From the cell containing the given text, extract its center point as [X, Y] coordinate. 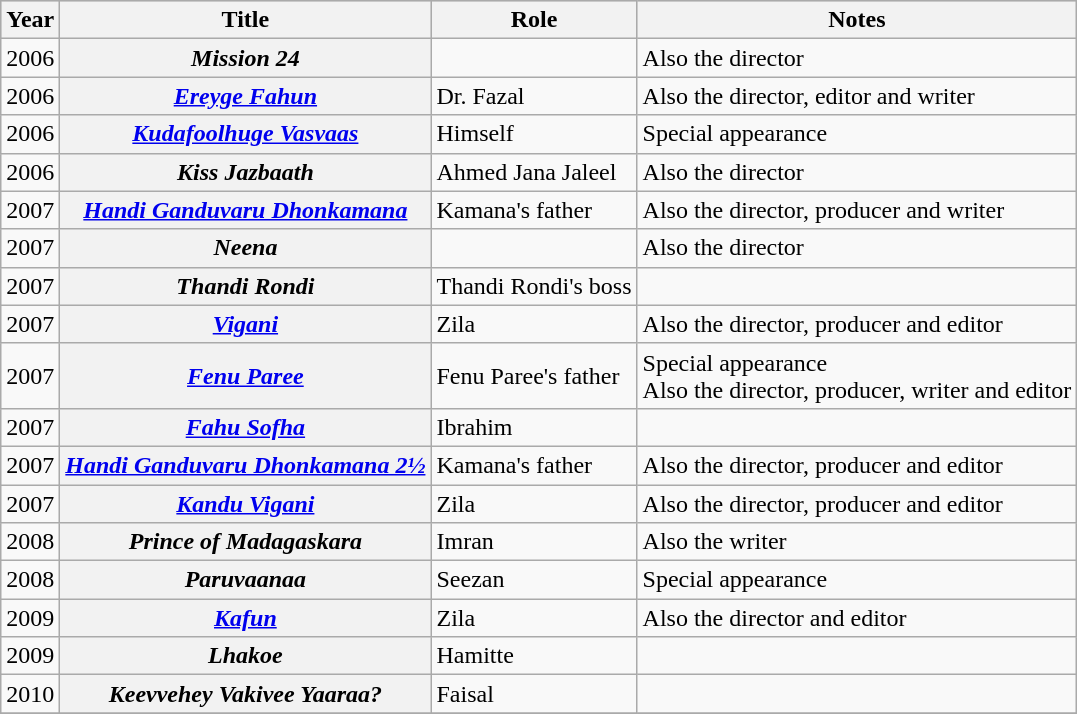
Neena [246, 248]
Fenu Paree's father [534, 376]
Year [30, 20]
Hamitte [534, 656]
Imran [534, 542]
Also the writer [857, 542]
Also the director, producer and writer [857, 210]
Thandi Rondi's boss [534, 286]
Kudafoolhuge Vasvaas [246, 134]
Fahu Sofha [246, 427]
Dr. Fazal [534, 96]
Title [246, 20]
Prince of Madagaskara [246, 542]
Keevvehey Vakivee Yaaraa? [246, 694]
Ibrahim [534, 427]
Handi Ganduvaru Dhonkamana [246, 210]
Notes [857, 20]
2010 [30, 694]
Kafun [246, 618]
Kiss Jazbaath [246, 172]
Also the director, editor and writer [857, 96]
Paruvaanaa [246, 580]
Kandu Vigani [246, 503]
Faisal [534, 694]
Special appearanceAlso the director, producer, writer and editor [857, 376]
Fenu Paree [246, 376]
Mission 24 [246, 58]
Vigani [246, 324]
Also the director and editor [857, 618]
Ereyge Fahun [246, 96]
Ahmed Jana Jaleel [534, 172]
Seezan [534, 580]
Lhakoe [246, 656]
Himself [534, 134]
Handi Ganduvaru Dhonkamana 2½ [246, 465]
Role [534, 20]
Thandi Rondi [246, 286]
